Identify which cell holds the provided text, then report its [x, y] central coordinate. 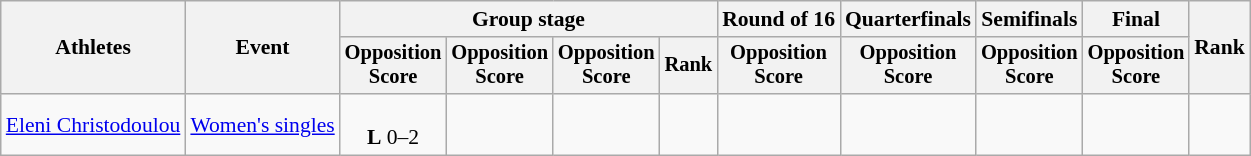
Eleni Christodoulou [94, 124]
L 0–2 [394, 124]
Event [262, 48]
Round of 16 [778, 19]
Final [1136, 19]
Athletes [94, 48]
Women's singles [262, 124]
Semifinals [1030, 19]
Group stage [528, 19]
Quarterfinals [908, 19]
